From the cell containing the given text, extract its center point as [X, Y] coordinate. 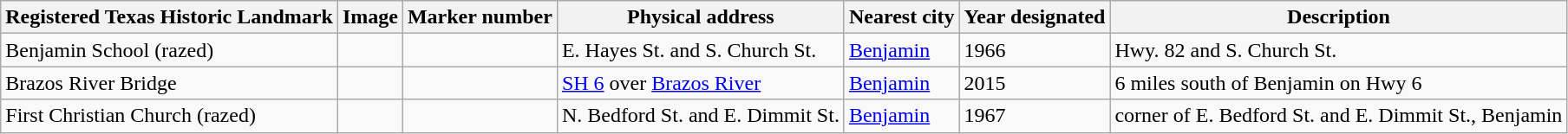
E. Hayes St. and S. Church St. [701, 50]
Physical address [701, 17]
2015 [1035, 83]
Benjamin School (razed) [170, 50]
6 miles south of Benjamin on Hwy 6 [1339, 83]
Description [1339, 17]
First Christian Church (razed) [170, 116]
1967 [1035, 116]
Registered Texas Historic Landmark [170, 17]
Marker number [480, 17]
Image [369, 17]
Nearest city [902, 17]
Year designated [1035, 17]
Brazos River Bridge [170, 83]
SH 6 over Brazos River [701, 83]
1966 [1035, 50]
Hwy. 82 and S. Church St. [1339, 50]
N. Bedford St. and E. Dimmit St. [701, 116]
corner of E. Bedford St. and E. Dimmit St., Benjamin [1339, 116]
